Detect which cell encompasses the target text, then output its (X, Y) center coordinate. 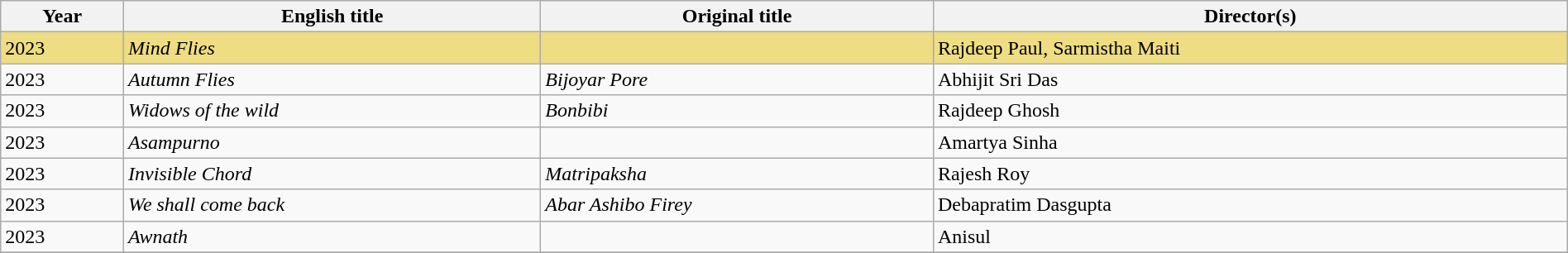
Amartya Sinha (1250, 142)
Bonbibi (738, 111)
Awnath (332, 236)
English title (332, 17)
Widows of the wild (332, 111)
Debapratim Dasgupta (1250, 205)
Asampurno (332, 142)
Autumn Flies (332, 79)
Rajesh Roy (1250, 174)
Abhijit Sri Das (1250, 79)
Original title (738, 17)
We shall come back (332, 205)
Mind Flies (332, 48)
Abar Ashibo Firey (738, 205)
Anisul (1250, 236)
Director(s) (1250, 17)
Invisible Chord (332, 174)
Year (63, 17)
Bijoyar Pore (738, 79)
Matripaksha (738, 174)
Rajdeep Ghosh (1250, 111)
Rajdeep Paul, Sarmistha Maiti (1250, 48)
